Extract the (X, Y) coordinate from the center of the cell holding the provided text.  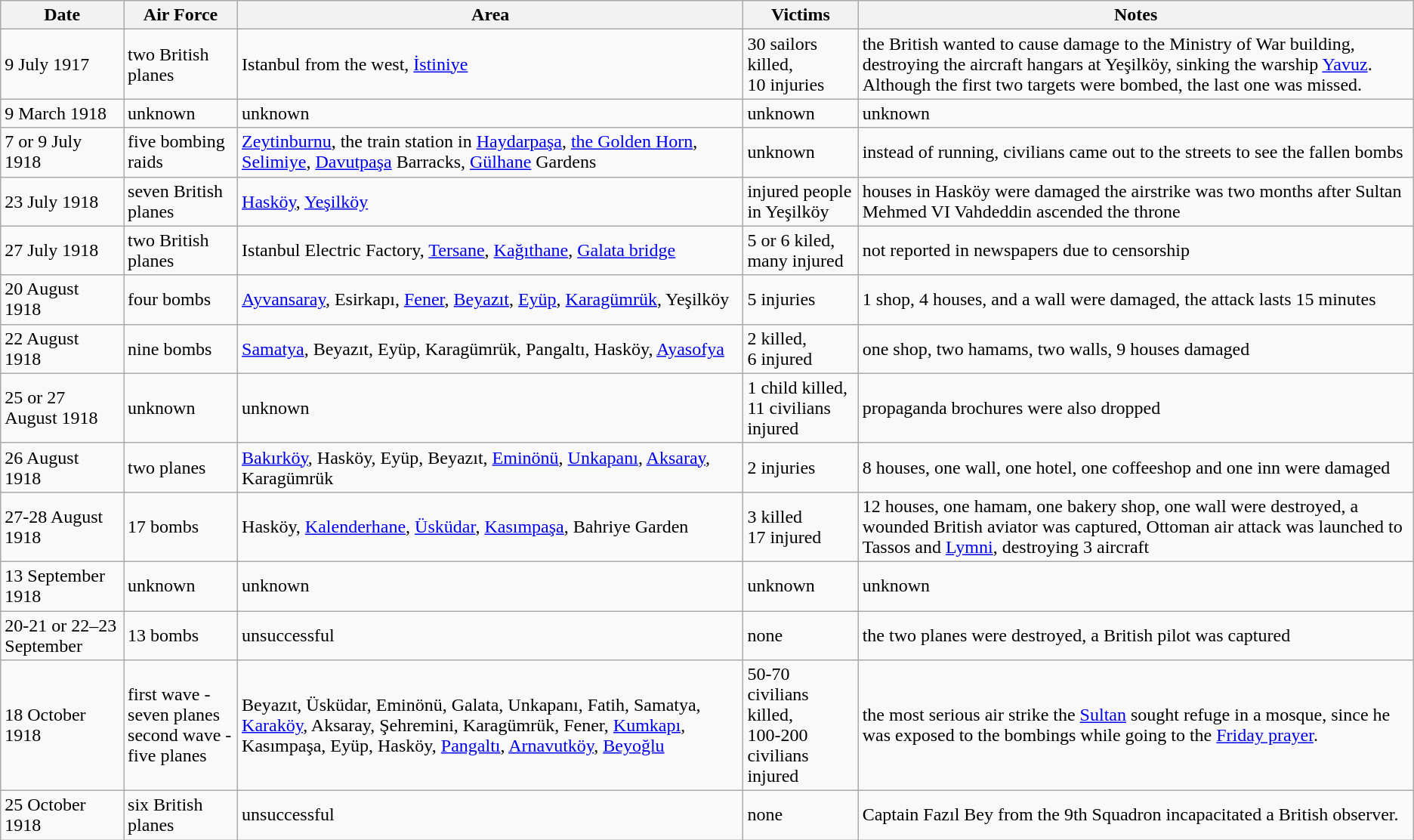
2 killed,6 injured (801, 349)
1 shop, 4 houses, and a wall were damaged, the attack lasts 15 minutes (1136, 299)
5 or 6 kiled,many injured (801, 251)
seven British planes (181, 201)
7 or 9 July 1918 (62, 153)
26 August 1918 (62, 467)
Bakırköy, Hasköy, Eyüp, Beyazıt, Eminönü, Unkapanı, Aksaray, Karagümrük (491, 467)
Hasköy, Yeşilköy (491, 201)
30 sailors killed,10 injuries (801, 64)
3 killed17 injured (801, 527)
18 October 1918 (62, 725)
2 injuries (801, 467)
Date (62, 15)
8 houses, one wall, one hotel, one coffeeshop and one inn were damaged (1136, 467)
injured people in Yeşilköy (801, 201)
one shop, two hamams, two walls, 9 houses damaged (1136, 349)
13 bombs (181, 635)
not reported in newspapers due to censorship (1136, 251)
nine bombs (181, 349)
instead of running, civilians came out to the streets to see the fallen bombs (1136, 153)
25 October 1918 (62, 816)
Captain Fazıl Bey from the 9th Squadron incapacitated a British observer. (1136, 816)
23 July 1918 (62, 201)
9 March 1918 (62, 113)
13 September 1918 (62, 586)
20 August 1918 (62, 299)
22 August 1918 (62, 349)
Ayvansaray, Esirkapı, Fener, Beyazıt, Eyüp, Karagümrük, Yeşilköy (491, 299)
27-28 August 1918 (62, 527)
six British planes (181, 816)
the most serious air strike the Sultan sought refuge in a mosque, since he was exposed to the bombings while going to the Friday prayer. (1136, 725)
the two planes were destroyed, a British pilot was captured (1136, 635)
Area (491, 15)
Air Force (181, 15)
27 July 1918 (62, 251)
Istanbul from the west, İstiniye (491, 64)
Notes (1136, 15)
Samatya, Beyazıt, Eyüp, Karagümrük, Pangaltı, Hasköy, Ayasofya (491, 349)
1 child killed,11 civilians injured (801, 408)
two planes (181, 467)
propaganda brochures were also dropped (1136, 408)
first wave - seven planessecond wave - five planes (181, 725)
25 or 27 August 1918 (62, 408)
Victims (801, 15)
houses in Hasköy were damaged the airstrike was two months after Sultan Mehmed VI Vahdeddin ascended the throne (1136, 201)
50-70 civilians killed,100-200 civilians injured (801, 725)
9 July 1917 (62, 64)
five bombing raids (181, 153)
Hasköy, Kalenderhane, Üsküdar, Kasımpaşa, Bahriye Garden (491, 527)
17 bombs (181, 527)
Istanbul Electric Factory, Tersane, Kağıthane, Galata bridge (491, 251)
Zeytinburnu, the train station in Haydarpaşa, the Golden Horn, Selimiye, Davutpaşa Barracks, Gülhane Gardens (491, 153)
5 injuries (801, 299)
20-21 or 22–23 September (62, 635)
four bombs (181, 299)
